Output the (x, y) coordinate of the center of the cell containing the given text.  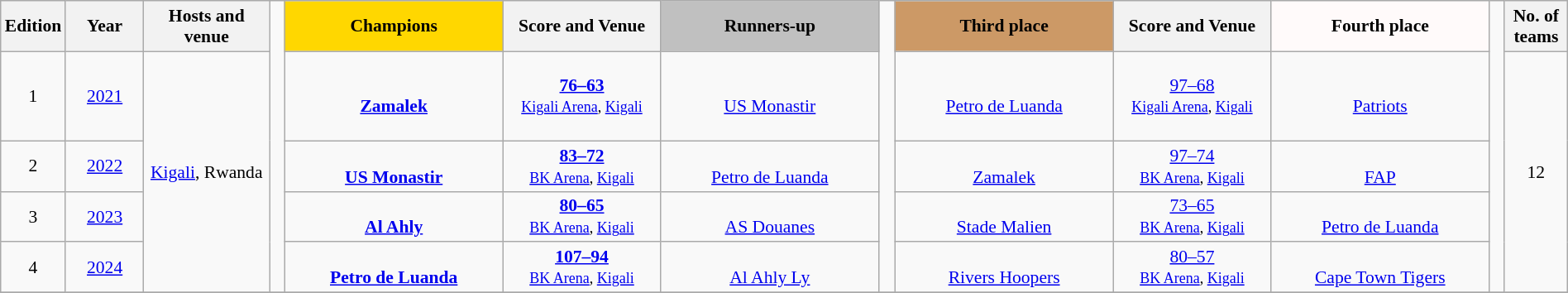
Edition (33, 26)
Hosts and venue (207, 26)
83–72 BK Arena, Kigali (582, 166)
4 (33, 268)
3 (33, 217)
Kigali, Rwanda (207, 172)
107–94 BK Arena, Kigali (582, 268)
No. of teams (1536, 26)
73–65BK Arena, Kigali (1193, 217)
FAP (1379, 166)
2021 (104, 96)
76–63 Kigali Arena, Kigali (582, 96)
2024 (104, 268)
Rivers Hoopers (1004, 268)
Al Ahly (394, 217)
1 (33, 96)
Cape Town Tigers (1379, 268)
Champions (394, 26)
80–65 BK Arena, Kigali (582, 217)
Runners-up (769, 26)
2 (33, 166)
Al Ahly Ly (769, 268)
Stade Malien (1004, 217)
Year (104, 26)
2023 (104, 217)
97–68Kigali Arena, Kigali (1193, 96)
80–57BK Arena, Kigali (1193, 268)
12 (1536, 172)
97–74BK Arena, Kigali (1193, 166)
AS Douanes (769, 217)
2022 (104, 166)
Patriots (1379, 96)
Fourth place (1379, 26)
Third place (1004, 26)
